Search for the cell housing the specified text and yield its [x, y] center coordinate. 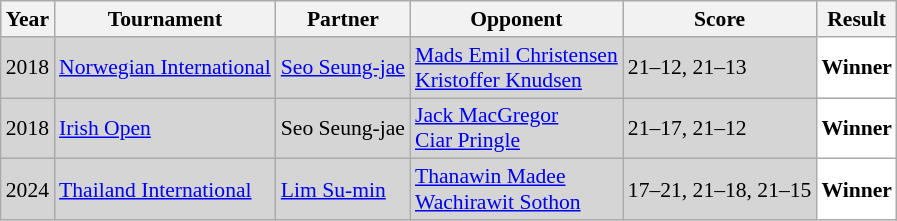
Tournament [165, 19]
Norwegian International [165, 68]
Year [28, 19]
Mads Emil Christensen Kristoffer Knudsen [516, 68]
Result [856, 19]
21–17, 21–12 [720, 128]
Jack MacGregor Ciar Pringle [516, 128]
Irish Open [165, 128]
Opponent [516, 19]
Score [720, 19]
Partner [343, 19]
21–12, 21–13 [720, 68]
Lim Su-min [343, 190]
Thailand International [165, 190]
2024 [28, 190]
17–21, 21–18, 21–15 [720, 190]
Thanawin Madee Wachirawit Sothon [516, 190]
